Determine the (X, Y) coordinate at the center of the cell enclosing the given text.  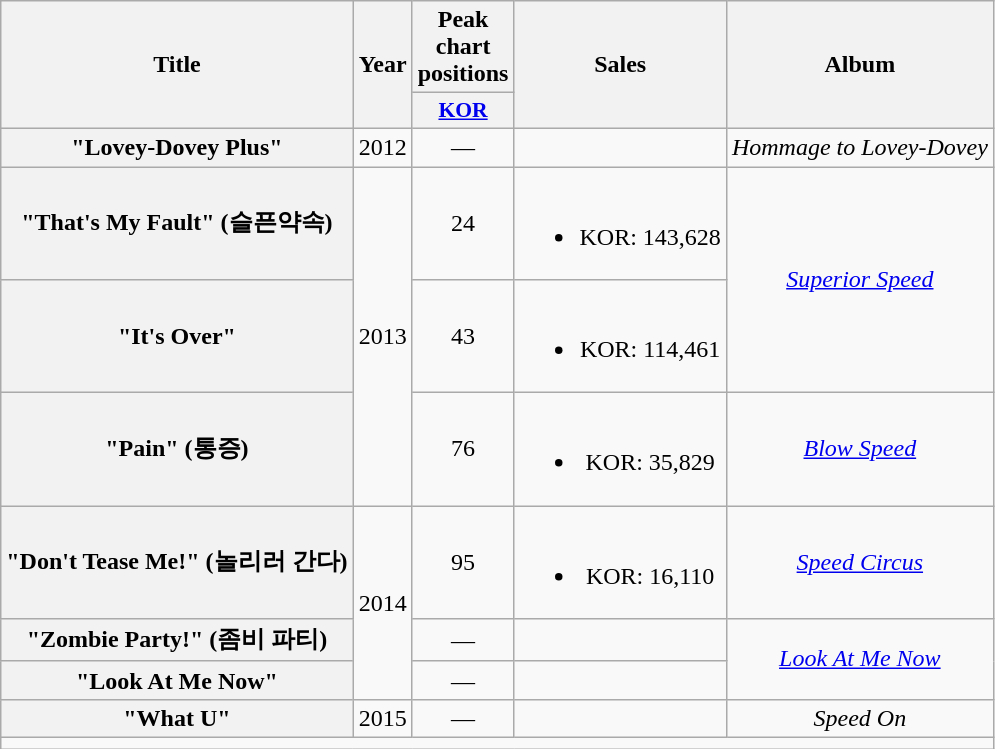
KOR: 143,628 (620, 222)
95 (463, 562)
"Don't Tease Me!" (놀리러 간다) (177, 562)
Speed On (860, 718)
76 (463, 450)
"That's My Fault" (슬픈약속) (177, 222)
Superior Speed (860, 279)
Blow Speed (860, 450)
Speed Circus (860, 562)
"Lovey-Dovey Plus" (177, 147)
2013 (382, 336)
"What U" (177, 718)
"Look At Me Now" (177, 680)
"It's Over" (177, 336)
Look At Me Now (860, 660)
Hommage to Lovey-Dovey (860, 147)
Year (382, 65)
KOR: 35,829 (620, 450)
KOR: 114,461 (620, 336)
Peak chart positions (463, 47)
"Zombie Party!" (좀비 파티) (177, 640)
KOR: 16,110 (620, 562)
24 (463, 222)
2012 (382, 147)
2015 (382, 718)
KOR (463, 111)
Title (177, 65)
"Pain" (통증) (177, 450)
2014 (382, 603)
Sales (620, 65)
Album (860, 65)
43 (463, 336)
